Output the [X, Y] coordinate of the center of the cell containing the given text.  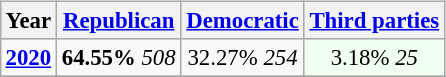
64.55% 508 [118, 58]
Democratic [242, 21]
2020 [28, 58]
32.27% 254 [242, 58]
3.18% 25 [374, 58]
Republican [118, 21]
Year [28, 21]
Third parties [374, 21]
